Provide the (x, y) coordinate of the cell's center where the given text is located.  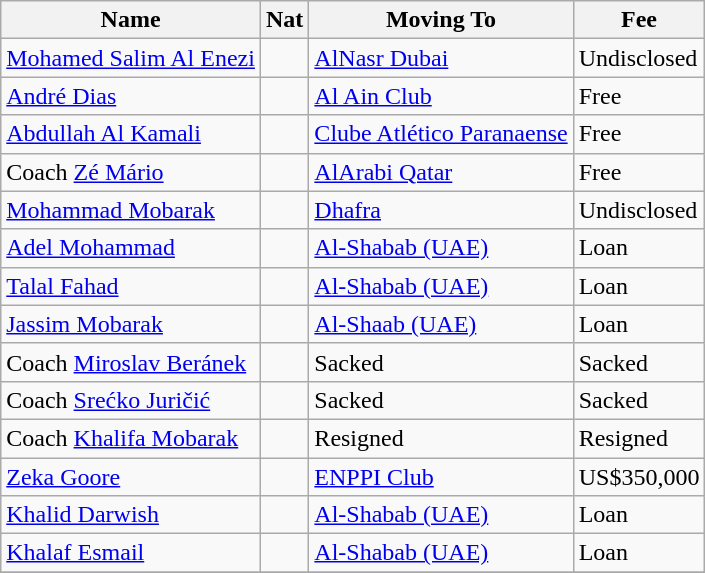
Mohammad Mobarak (131, 210)
Al-Shaab (UAE) (441, 324)
Zeka Goore (131, 477)
Fee (639, 20)
Coach Srećko Juričić (131, 400)
Dhafra (441, 210)
Coach Khalifa Mobarak (131, 438)
Coach Miroslav Beránek (131, 362)
Mohamed Salim Al Enezi (131, 58)
Khalid Darwish (131, 515)
Adel Mohammad (131, 248)
Talal Fahad (131, 286)
Khalaf Esmail (131, 553)
Nat (284, 20)
US$350,000 (639, 477)
AlArabi Qatar (441, 172)
Abdullah Al Kamali (131, 134)
Jassim Mobarak (131, 324)
Coach Zé Mário (131, 172)
Name (131, 20)
ENPPI Club (441, 477)
André Dias (131, 96)
Moving To (441, 20)
Al Ain Club (441, 96)
Clube Atlético Paranaense (441, 134)
AlNasr Dubai (441, 58)
